Identify which cell holds the provided text, then report its [x, y] central coordinate. 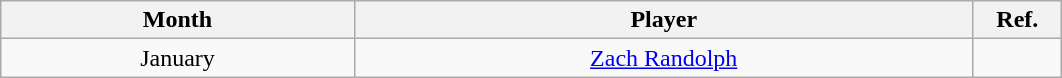
Player [664, 20]
Ref. [1017, 20]
Zach Randolph [664, 58]
January [178, 58]
Month [178, 20]
